Scan for the cell matching the given text and deliver its [x, y] coordinate at center. 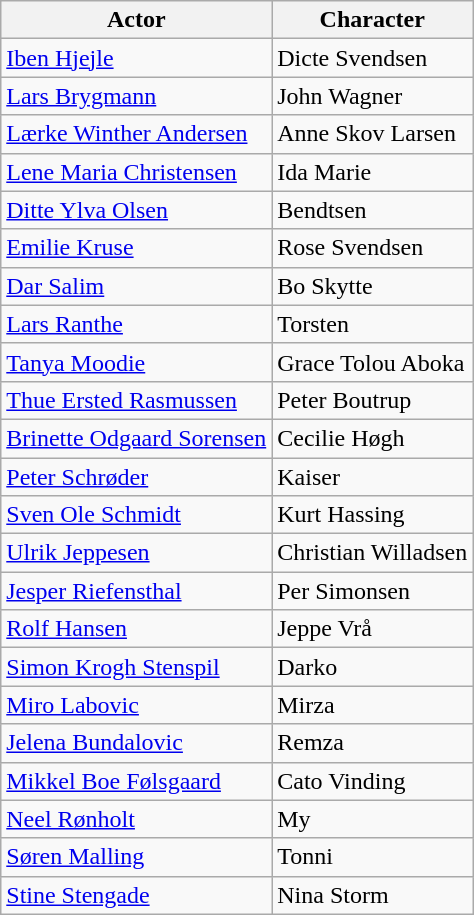
Thue Ersted Rasmussen [136, 400]
Grace Tolou Aboka [372, 362]
Kurt Hassing [372, 515]
Nina Storm [372, 895]
Mirza [372, 705]
Per Simonsen [372, 591]
Jesper Riefensthal [136, 591]
Bo Skytte [372, 286]
Character [372, 20]
Simon Krogh Stenspil [136, 667]
Christian Willadsen [372, 553]
Jeppe Vrå [372, 629]
Lars Brygmann [136, 96]
Brinette Odgaard Sorensen [136, 438]
Emilie Kruse [136, 248]
Lars Ranthe [136, 324]
Søren Malling [136, 857]
Actor [136, 20]
Cato Vinding [372, 781]
Rolf Hansen [136, 629]
Lene Maria Christensen [136, 172]
Darko [372, 667]
Dicte Svendsen [372, 58]
Rose Svendsen [372, 248]
Remza [372, 743]
Cecilie Høgh [372, 438]
Ulrik Jeppesen [136, 553]
Neel Rønholt [136, 819]
Stine Stengade [136, 895]
Ida Marie [372, 172]
Dar Salim [136, 286]
Peter Schrøder [136, 477]
Iben Hjejle [136, 58]
Miro Labovic [136, 705]
Tonni [372, 857]
My [372, 819]
Peter Boutrup [372, 400]
Mikkel Boe Følsgaard [136, 781]
John Wagner [372, 96]
Tanya Moodie [136, 362]
Anne Skov Larsen [372, 134]
Jelena Bundalovic [136, 743]
Ditte Ylva Olsen [136, 210]
Bendtsen [372, 210]
Sven Ole Schmidt [136, 515]
Torsten [372, 324]
Kaiser [372, 477]
Lærke Winther Andersen [136, 134]
